Locate the cell with the specified text and output its [X, Y] center coordinate. 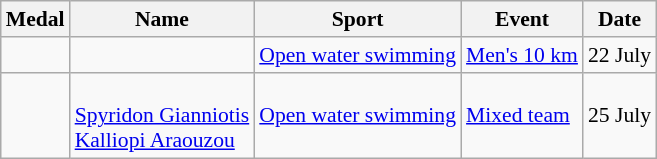
Medal [36, 19]
Men's 10 km [522, 55]
22 July [620, 55]
Name [162, 19]
Mixed team [522, 116]
Spyridon GianniotisKalliopi Araouzou [162, 116]
Sport [358, 19]
Event [522, 19]
25 July [620, 116]
Date [620, 19]
